Provide the [x, y] coordinate of the cell's center where the given text is located.  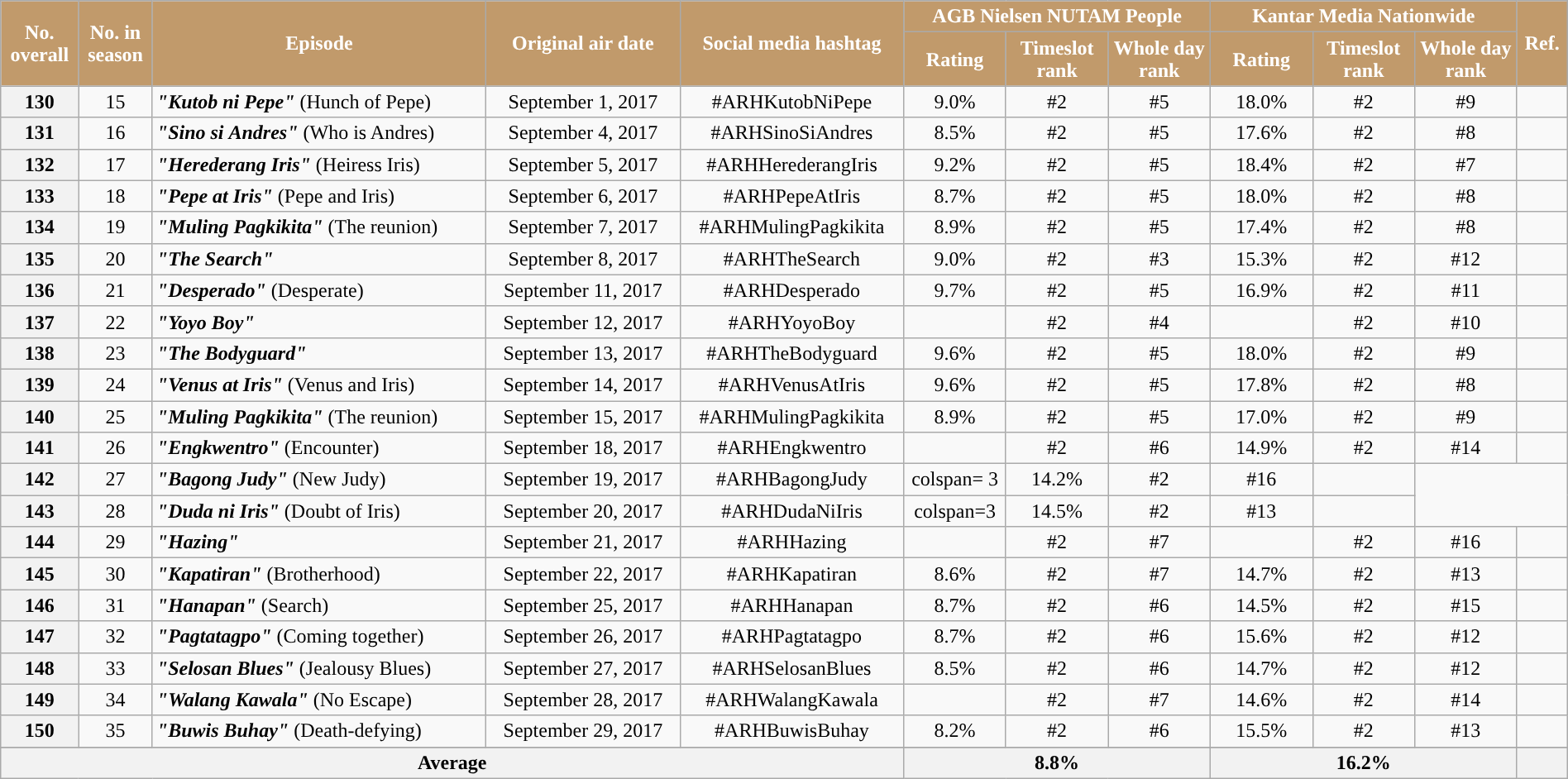
141 [40, 448]
9.7% [955, 290]
Average [452, 762]
#ARHDesperado [792, 290]
#ARHHazing [792, 542]
September 5, 2017 [583, 165]
19 [116, 227]
21 [116, 290]
September 21, 2017 [583, 542]
18.4% [1261, 165]
15 [116, 102]
September 4, 2017 [583, 133]
30 [116, 574]
"Duda ni Iris" (Doubt of Iris) [319, 511]
16 [116, 133]
136 [40, 290]
17.6% [1261, 133]
132 [40, 165]
#ARHBagongJudy [792, 480]
32 [116, 637]
14.2% [1057, 480]
"The Search" [319, 259]
149 [40, 700]
Social media hashtag [792, 43]
34 [116, 700]
"Selosan Blues" (Jealousy Blues) [319, 668]
No.overall [40, 43]
September 25, 2017 [583, 605]
27 [116, 480]
138 [40, 353]
Ref. [1542, 43]
"Hazing" [319, 542]
#10 [1466, 322]
September 22, 2017 [583, 574]
140 [40, 416]
"Sino si Andres" (Who is Andres) [319, 133]
"Kapatiran" (Brotherhood) [319, 574]
17 [116, 165]
8.2% [955, 731]
#ARHBuwisBuhay [792, 731]
133 [40, 196]
September 13, 2017 [583, 353]
16.2% [1363, 762]
Original air date [583, 43]
23 [116, 353]
September 15, 2017 [583, 416]
Kantar Media Nationwide [1363, 17]
"Buwis Buhay" (Death-defying) [319, 731]
135 [40, 259]
15.6% [1261, 637]
15.5% [1261, 731]
24 [116, 385]
September 28, 2017 [583, 700]
"Venus at Iris" (Venus and Iris) [319, 385]
"Engkwentro" (Encounter) [319, 448]
25 [116, 416]
14.9% [1261, 448]
22 [116, 322]
September 11, 2017 [583, 290]
September 18, 2017 [583, 448]
#11 [1466, 290]
September 26, 2017 [583, 637]
#ARHKapatiran [792, 574]
#ARHDudaNiIris [792, 511]
147 [40, 637]
AGB Nielsen NUTAM People [1057, 17]
"Kutob ni Pepe" (Hunch of Pepe) [319, 102]
17.4% [1261, 227]
143 [40, 511]
26 [116, 448]
142 [40, 480]
#ARHTheSearch [792, 259]
#ARHTheBodyguard [792, 353]
8.6% [955, 574]
colspan= 3 [955, 480]
September 1, 2017 [583, 102]
September 20, 2017 [583, 511]
131 [40, 133]
35 [116, 731]
#ARHYoyoBoy [792, 322]
"Yoyo Boy" [319, 322]
"Herederang Iris" (Heiress Iris) [319, 165]
September 27, 2017 [583, 668]
September 7, 2017 [583, 227]
29 [116, 542]
"Pagtatagpo" (Coming together) [319, 637]
September 19, 2017 [583, 480]
144 [40, 542]
15.3% [1261, 259]
#ARHHerederangIris [792, 165]
#15 [1466, 605]
#ARHWalangKawala [792, 700]
"Walang Kawala" (No Escape) [319, 700]
28 [116, 511]
"Pepe at Iris" (Pepe and Iris) [319, 196]
"Desperado" (Desperate) [319, 290]
145 [40, 574]
18 [116, 196]
33 [116, 668]
#ARHPagtatagpo [792, 637]
31 [116, 605]
#4 [1159, 322]
#ARHEngkwentro [792, 448]
"The Bodyguard" [319, 353]
#ARHKutobNiPepe [792, 102]
#ARHHanapan [792, 605]
16.9% [1261, 290]
September 8, 2017 [583, 259]
No. inseason [116, 43]
#ARHVenusAtIris [792, 385]
September 29, 2017 [583, 731]
17.8% [1261, 385]
#ARHPepeAtIris [792, 196]
146 [40, 605]
8.8% [1057, 762]
#3 [1159, 259]
9.2% [955, 165]
148 [40, 668]
September 12, 2017 [583, 322]
150 [40, 731]
14.6% [1261, 700]
134 [40, 227]
139 [40, 385]
137 [40, 322]
#ARHSelosanBlues [792, 668]
17.0% [1261, 416]
#ARHSinoSiAndres [792, 133]
"Hanapan" (Search) [319, 605]
20 [116, 259]
Episode [319, 43]
September 14, 2017 [583, 385]
130 [40, 102]
colspan=3 [955, 511]
"Bagong Judy" (New Judy) [319, 480]
September 6, 2017 [583, 196]
